Provide the [x, y] coordinate of the cell's center where the given text is located.  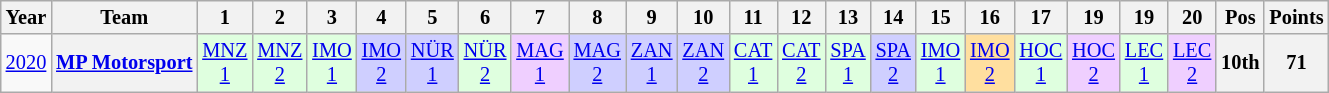
HOC1 [1040, 63]
4 [382, 17]
MAG2 [598, 63]
ZAN2 [703, 63]
LEC2 [1192, 63]
LEC1 [1144, 63]
12 [801, 17]
SPA1 [848, 63]
8 [598, 17]
MP Motorsport [124, 63]
CAT1 [753, 63]
MNZ1 [224, 63]
2020 [26, 63]
11 [753, 17]
CAT2 [801, 63]
17 [1040, 17]
HOC2 [1094, 63]
3 [332, 17]
Points [1296, 17]
10 [703, 17]
1 [224, 17]
71 [1296, 63]
6 [486, 17]
9 [652, 17]
13 [848, 17]
Pos [1240, 17]
2 [280, 17]
10th [1240, 63]
ZAN1 [652, 63]
NÜR2 [486, 63]
14 [894, 17]
MNZ2 [280, 63]
16 [990, 17]
7 [540, 17]
Team [124, 17]
15 [940, 17]
Year [26, 17]
NÜR1 [432, 63]
MAG1 [540, 63]
20 [1192, 17]
5 [432, 17]
SPA2 [894, 63]
